From the cell containing the given text, extract its center point as [X, Y] coordinate. 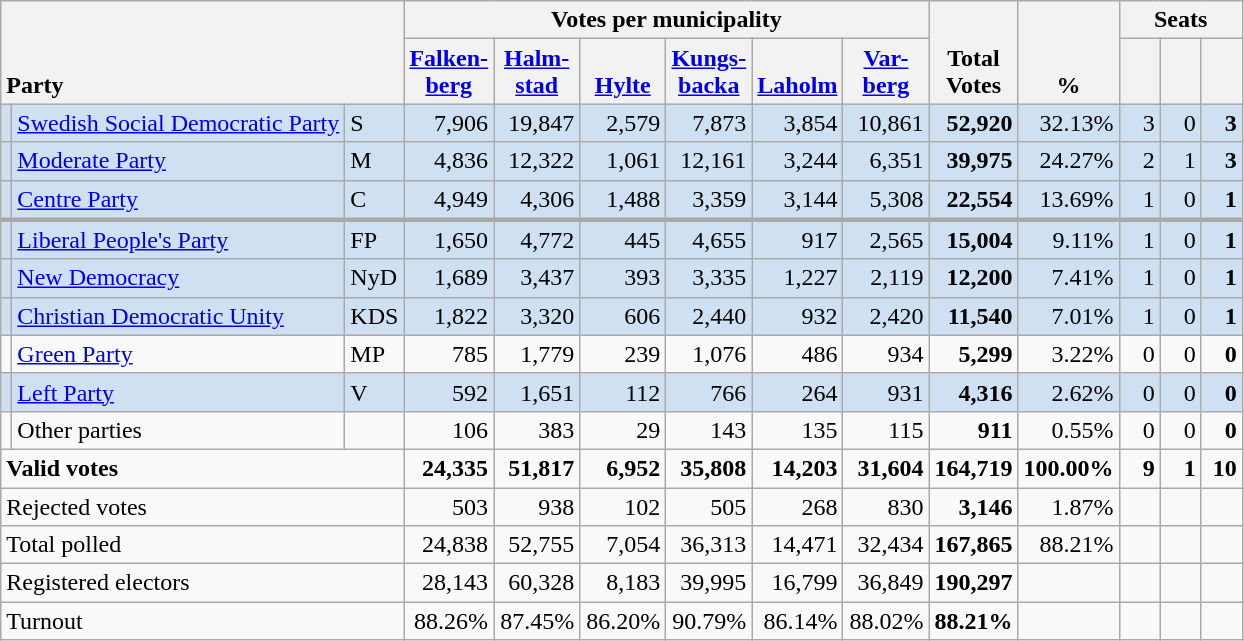
2.62% [1068, 392]
NyD [374, 278]
31,604 [886, 468]
Turnout [202, 621]
19,847 [537, 123]
7,906 [449, 123]
36,849 [886, 583]
9.11% [1068, 240]
88.02% [886, 621]
167,865 [974, 545]
264 [798, 392]
32,434 [886, 545]
2,565 [886, 240]
3,335 [709, 278]
1.87% [1068, 507]
0.55% [1068, 430]
88.26% [449, 621]
766 [709, 392]
393 [623, 278]
Falken- berg [449, 72]
3,854 [798, 123]
Kungs- backa [709, 72]
Votes per municipality [666, 20]
4,655 [709, 240]
1,650 [449, 240]
24,838 [449, 545]
C [374, 200]
Liberal People's Party [178, 240]
2,119 [886, 278]
5,308 [886, 200]
239 [623, 354]
830 [886, 507]
90.79% [709, 621]
106 [449, 430]
Var- berg [886, 72]
1,822 [449, 316]
8,183 [623, 583]
2,420 [886, 316]
14,203 [798, 468]
3,144 [798, 200]
1,076 [709, 354]
143 [709, 430]
15,004 [974, 240]
Hylte [623, 72]
5,299 [974, 354]
11,540 [974, 316]
6,351 [886, 161]
4,949 [449, 200]
6,952 [623, 468]
KDS [374, 316]
51,817 [537, 468]
2 [1140, 161]
1,488 [623, 200]
3,320 [537, 316]
24.27% [1068, 161]
112 [623, 392]
1,689 [449, 278]
52,920 [974, 123]
4,836 [449, 161]
16,799 [798, 583]
Christian Democratic Unity [178, 316]
10,861 [886, 123]
86.20% [623, 621]
Swedish Social Democratic Party [178, 123]
7,054 [623, 545]
Rejected votes [202, 507]
7.41% [1068, 278]
M [374, 161]
28,143 [449, 583]
3,359 [709, 200]
164,719 [974, 468]
52,755 [537, 545]
503 [449, 507]
1,651 [537, 392]
190,297 [974, 583]
4,772 [537, 240]
Total polled [202, 545]
917 [798, 240]
1,061 [623, 161]
4,306 [537, 200]
Valid votes [202, 468]
12,161 [709, 161]
135 [798, 430]
268 [798, 507]
32.13% [1068, 123]
1,227 [798, 278]
29 [623, 430]
100.00% [1068, 468]
24,335 [449, 468]
87.45% [537, 621]
934 [886, 354]
3,146 [974, 507]
Party [202, 52]
3.22% [1068, 354]
12,322 [537, 161]
V [374, 392]
14,471 [798, 545]
102 [623, 507]
486 [798, 354]
% [1068, 52]
Halm- stad [537, 72]
86.14% [798, 621]
39,995 [709, 583]
9 [1140, 468]
Total Votes [974, 52]
Green Party [178, 354]
3,244 [798, 161]
938 [537, 507]
2,579 [623, 123]
22,554 [974, 200]
12,200 [974, 278]
Centre Party [178, 200]
911 [974, 430]
592 [449, 392]
3,437 [537, 278]
7,873 [709, 123]
1,779 [537, 354]
10 [1222, 468]
Laholm [798, 72]
36,313 [709, 545]
S [374, 123]
2,440 [709, 316]
115 [886, 430]
Seats [1180, 20]
Registered electors [202, 583]
505 [709, 507]
785 [449, 354]
Left Party [178, 392]
MP [374, 354]
Other parties [178, 430]
932 [798, 316]
445 [623, 240]
35,808 [709, 468]
7.01% [1068, 316]
383 [537, 430]
FP [374, 240]
39,975 [974, 161]
New Democracy [178, 278]
606 [623, 316]
931 [886, 392]
60,328 [537, 583]
Moderate Party [178, 161]
4,316 [974, 392]
13.69% [1068, 200]
